Pinpoint the cell where the given text exists, returning its [X, Y] midpoint coordinate. 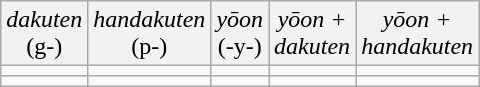
handakuten(p-) [150, 34]
yōon(-y-) [240, 34]
yōon +dakuten [312, 34]
yōon +handakuten [418, 34]
dakuten(g-) [44, 34]
